Return the (X, Y) coordinate for the center point of the cell that contains the specified text.  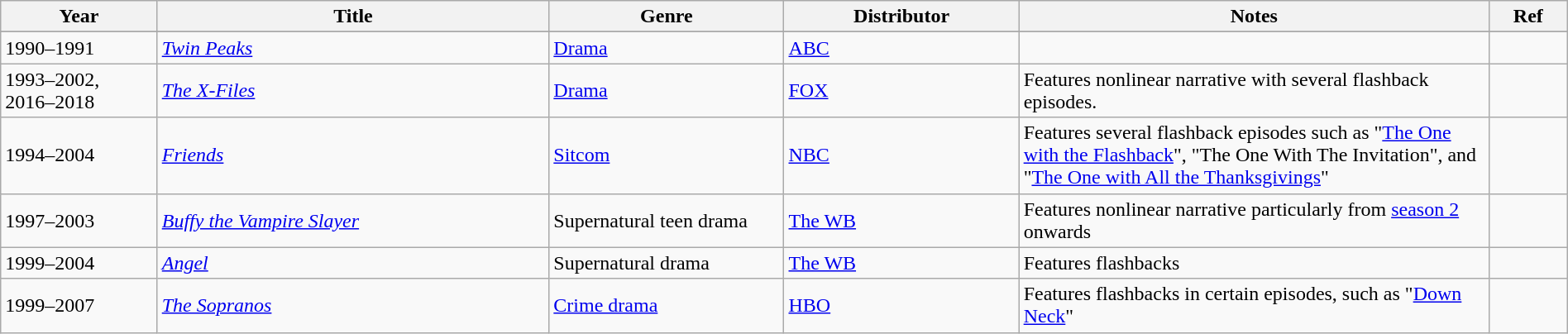
Features several flashback episodes such as "The One with the Flashback", "The One With The Invitation", and "The One with All the Thanksgivings" (1254, 155)
Supernatural teen drama (667, 220)
Friends (353, 155)
Buffy the Vampire Slayer (353, 220)
Features flashbacks (1254, 263)
Supernatural drama (667, 263)
Notes (1254, 17)
NBC (901, 155)
ABC (901, 48)
1997–2003 (79, 220)
Genre (667, 17)
FOX (901, 91)
Title (353, 17)
Twin Peaks (353, 48)
1993–2002, 2016–2018 (79, 91)
Distributor (901, 17)
Ref (1528, 17)
Sitcom (667, 155)
Features flashbacks in certain episodes, such as "Down Neck" (1254, 306)
Features nonlinear narrative with several flashback episodes. (1254, 91)
1999–2004 (79, 263)
Features nonlinear narrative particularly from season 2 onwards (1254, 220)
Crime drama (667, 306)
Angel (353, 263)
HBO (901, 306)
1999–2007 (79, 306)
Year (79, 17)
The X-Files (353, 91)
1994–2004 (79, 155)
1990–1991 (79, 48)
The Sopranos (353, 306)
